For the text-containing cell, return its midpoint in (x, y) coordinate format. 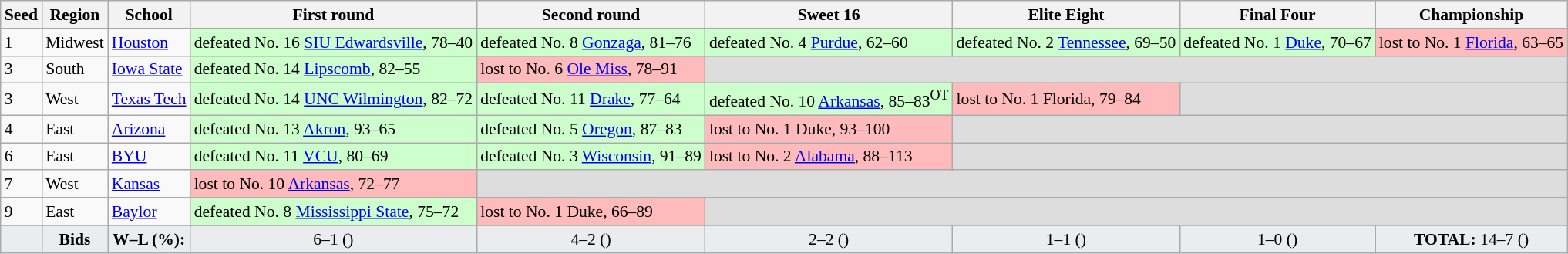
TOTAL: 14–7 () (1471, 239)
BYU (150, 157)
lost to No. 10 Arkansas, 72–77 (334, 185)
defeated No. 3 Wisconsin, 91–89 (591, 157)
Midwest (75, 42)
Baylor (150, 212)
lost to No. 1 Duke, 93–100 (829, 129)
lost to No. 1 Florida, 63–65 (1471, 42)
4 (22, 129)
lost to No. 2 Alabama, 88–113 (829, 157)
Second round (591, 15)
7 (22, 185)
1 (22, 42)
Iowa State (150, 69)
defeated No. 8 Gonzaga, 81–76 (591, 42)
defeated No. 13 Akron, 93–65 (334, 129)
W–L (%): (150, 239)
defeated No. 10 Arkansas, 85–83OT (829, 99)
defeated No. 5 Oregon, 87–83 (591, 129)
lost to No. 1 Duke, 66–89 (591, 212)
defeated No. 4 Purdue, 62–60 (829, 42)
1–1 () (1067, 239)
6 (22, 157)
Kansas (150, 185)
4–2 () (591, 239)
defeated No. 16 SIU Edwardsville, 78–40 (334, 42)
defeated No. 11 Drake, 77–64 (591, 99)
South (75, 69)
Elite Eight (1067, 15)
Region (75, 15)
defeated No. 1 Duke, 70–67 (1277, 42)
defeated No. 8 Mississippi State, 75–72 (334, 212)
defeated No. 14 Lipscomb, 82–55 (334, 69)
First round (334, 15)
lost to No. 1 Florida, 79–84 (1067, 99)
defeated No. 11 VCU, 80–69 (334, 157)
Final Four (1277, 15)
defeated No. 14 UNC Wilmington, 82–72 (334, 99)
2–2 () (829, 239)
defeated No. 2 Tennessee, 69–50 (1067, 42)
Championship (1471, 15)
6–1 () (334, 239)
Seed (22, 15)
Texas Tech (150, 99)
Houston (150, 42)
School (150, 15)
9 (22, 212)
Bids (75, 239)
1–0 () (1277, 239)
Arizona (150, 129)
lost to No. 6 Ole Miss, 78–91 (591, 69)
Sweet 16 (829, 15)
